Output the [x, y] coordinate of the center of the cell containing the given text.  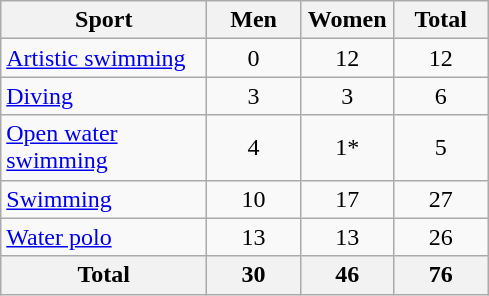
Artistic swimming [104, 58]
76 [441, 275]
Open water swimming [104, 148]
Diving [104, 96]
Sport [104, 20]
17 [347, 199]
6 [441, 96]
4 [254, 148]
27 [441, 199]
46 [347, 275]
Water polo [104, 237]
10 [254, 199]
5 [441, 148]
0 [254, 58]
Men [254, 20]
30 [254, 275]
1* [347, 148]
Swimming [104, 199]
Women [347, 20]
26 [441, 237]
